From the cell containing the given text, extract its center point as (x, y) coordinate. 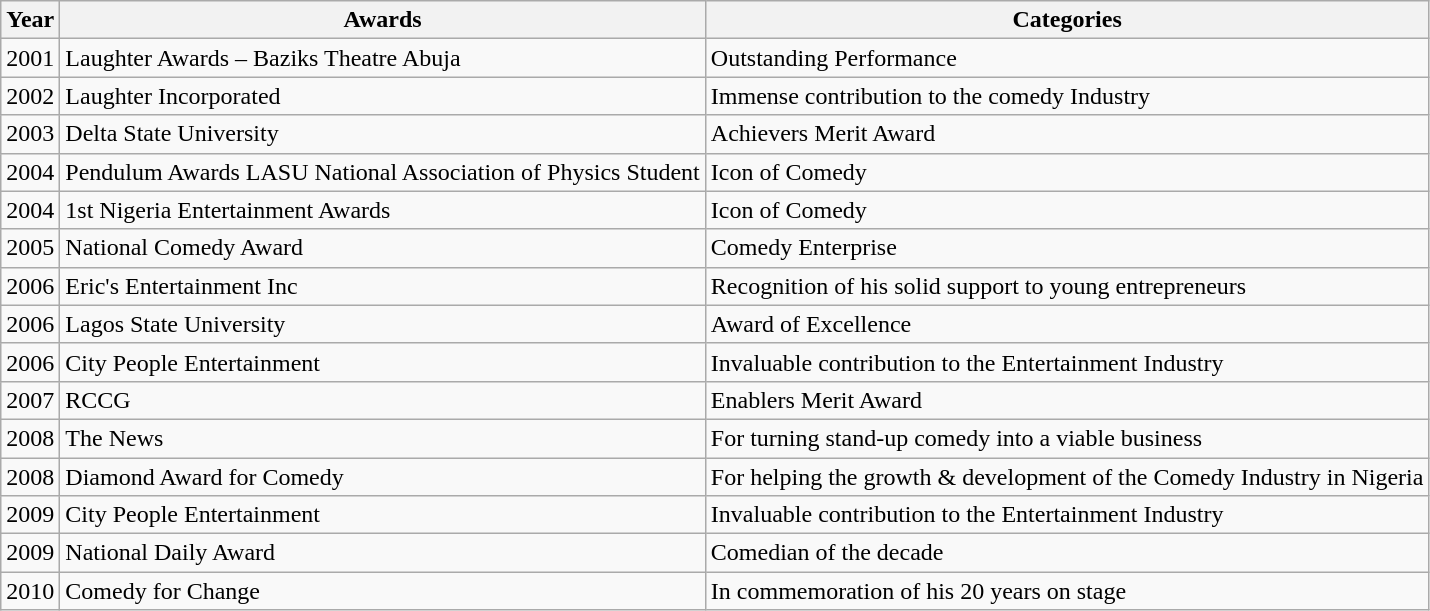
Year (30, 20)
2002 (30, 96)
For helping the growth & development of the Comedy Industry in Nigeria (1067, 477)
RCCG (383, 400)
2010 (30, 591)
The News (383, 438)
Comedian of the decade (1067, 553)
Eric's Entertainment Inc (383, 286)
Recognition of his solid support to young entrepreneurs (1067, 286)
Outstanding Performance (1067, 58)
Pendulum Awards LASU National Association of Physics Student (383, 172)
Comedy for Change (383, 591)
National Daily Award (383, 553)
Lagos State University (383, 324)
Enablers Merit Award (1067, 400)
Awards (383, 20)
2003 (30, 134)
Laughter Awards – Baziks Theatre Abuja (383, 58)
Award of Excellence (1067, 324)
Laughter Incorporated (383, 96)
Immense contribution to the comedy Industry (1067, 96)
National Comedy Award (383, 248)
2007 (30, 400)
Categories (1067, 20)
Delta State University (383, 134)
Achievers Merit Award (1067, 134)
In commemoration of his 20 years on stage (1067, 591)
2001 (30, 58)
2005 (30, 248)
Comedy Enterprise (1067, 248)
1st Nigeria Entertainment Awards (383, 210)
Diamond Award for Comedy (383, 477)
For turning stand-up comedy into a viable business (1067, 438)
